Find where the given text appears and provide that cell's center as (x, y) coordinate. 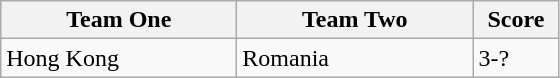
3-? (516, 58)
Team Two (355, 20)
Romania (355, 58)
Hong Kong (119, 58)
Score (516, 20)
Team One (119, 20)
